Output the [X, Y] coordinate of the center of the cell containing the given text.  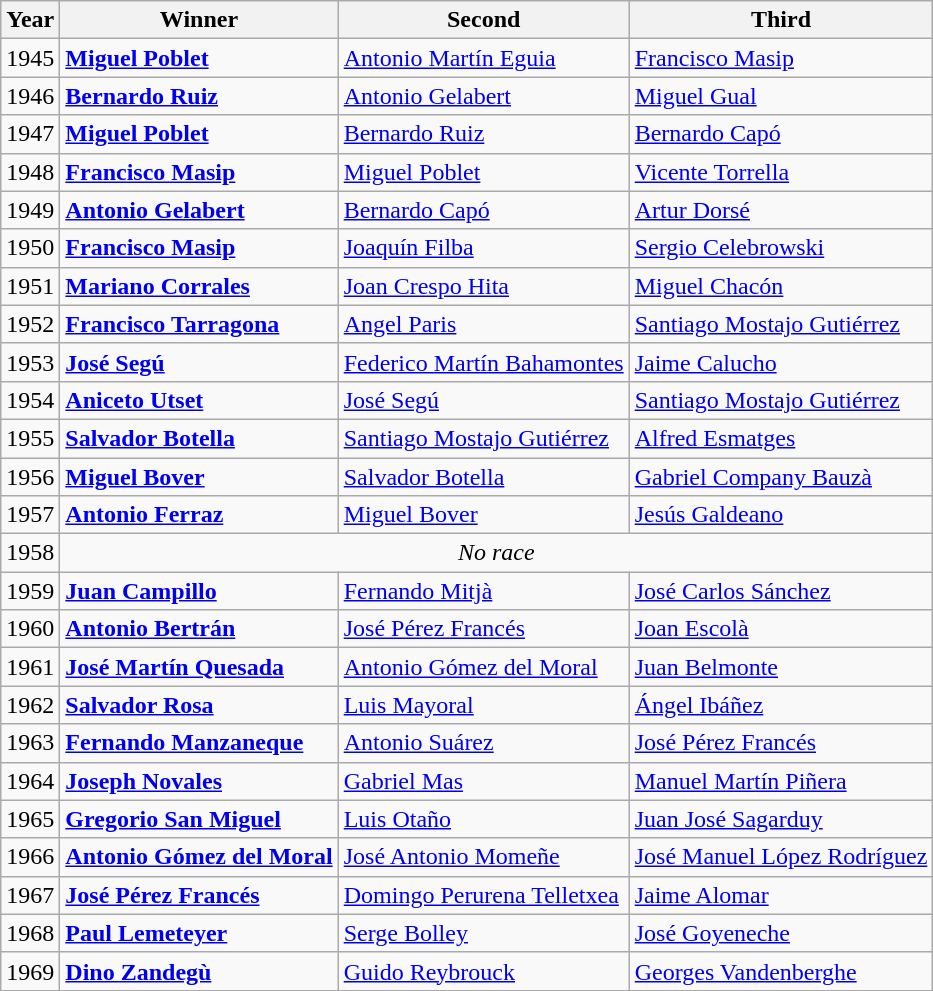
Juan Belmonte [781, 667]
Fernando Mitjà [484, 591]
Jaime Alomar [781, 895]
1946 [30, 96]
José Antonio Momeñe [484, 857]
Federico Martín Bahamontes [484, 362]
Gabriel Mas [484, 781]
1953 [30, 362]
José Carlos Sánchez [781, 591]
Manuel Martín Piñera [781, 781]
Gabriel Company Bauzà [781, 477]
Year [30, 20]
1964 [30, 781]
1958 [30, 553]
Luis Otaño [484, 819]
Paul Lemeteyer [199, 933]
1947 [30, 134]
1963 [30, 743]
Artur Dorsé [781, 210]
Aniceto Utset [199, 400]
1960 [30, 629]
1965 [30, 819]
Luis Mayoral [484, 705]
Francisco Tarragona [199, 324]
1948 [30, 172]
Sergio Celebrowski [781, 248]
1954 [30, 400]
1967 [30, 895]
Winner [199, 20]
Jaime Calucho [781, 362]
Miguel Chacón [781, 286]
Jesús Galdeano [781, 515]
José Martín Quesada [199, 667]
1949 [30, 210]
Second [484, 20]
Antonio Bertrán [199, 629]
1969 [30, 971]
Joan Escolà [781, 629]
Dino Zandegù [199, 971]
Alfred Esmatges [781, 438]
Juan José Sagarduy [781, 819]
Domingo Perurena Telletxea [484, 895]
Serge Bolley [484, 933]
Ángel Ibáñez [781, 705]
1952 [30, 324]
Joaquín Filba [484, 248]
Fernando Manzaneque [199, 743]
Antonio Martín Eguia [484, 58]
1962 [30, 705]
Joan Crespo Hita [484, 286]
Vicente Torrella [781, 172]
1959 [30, 591]
Angel Paris [484, 324]
Juan Campillo [199, 591]
Third [781, 20]
Guido Reybrouck [484, 971]
1955 [30, 438]
Georges Vandenberghe [781, 971]
1945 [30, 58]
No race [496, 553]
1961 [30, 667]
1957 [30, 515]
Joseph Novales [199, 781]
Mariano Corrales [199, 286]
Miguel Gual [781, 96]
Antonio Ferraz [199, 515]
José Manuel López Rodríguez [781, 857]
José Goyeneche [781, 933]
1956 [30, 477]
1966 [30, 857]
1951 [30, 286]
Gregorio San Miguel [199, 819]
1950 [30, 248]
Antonio Suárez [484, 743]
1968 [30, 933]
Salvador Rosa [199, 705]
